Locate the cell with the specified text and output its [X, Y] center coordinate. 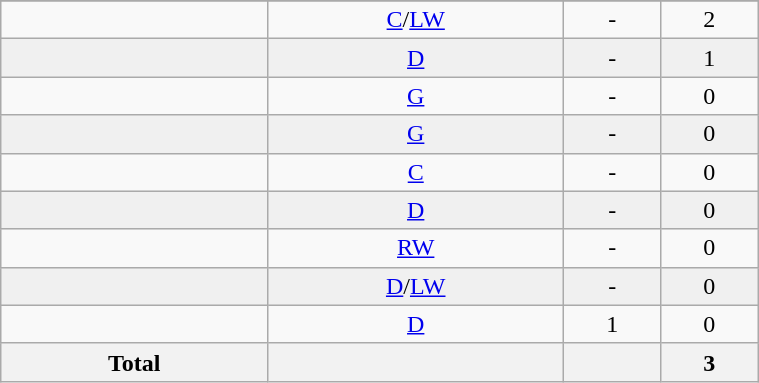
2 [710, 20]
D/LW [415, 286]
RW [415, 248]
Total [134, 362]
3 [710, 362]
C/LW [415, 20]
C [415, 172]
